Capture the cell that displays the provided text and extract its (X, Y) central coordinate. 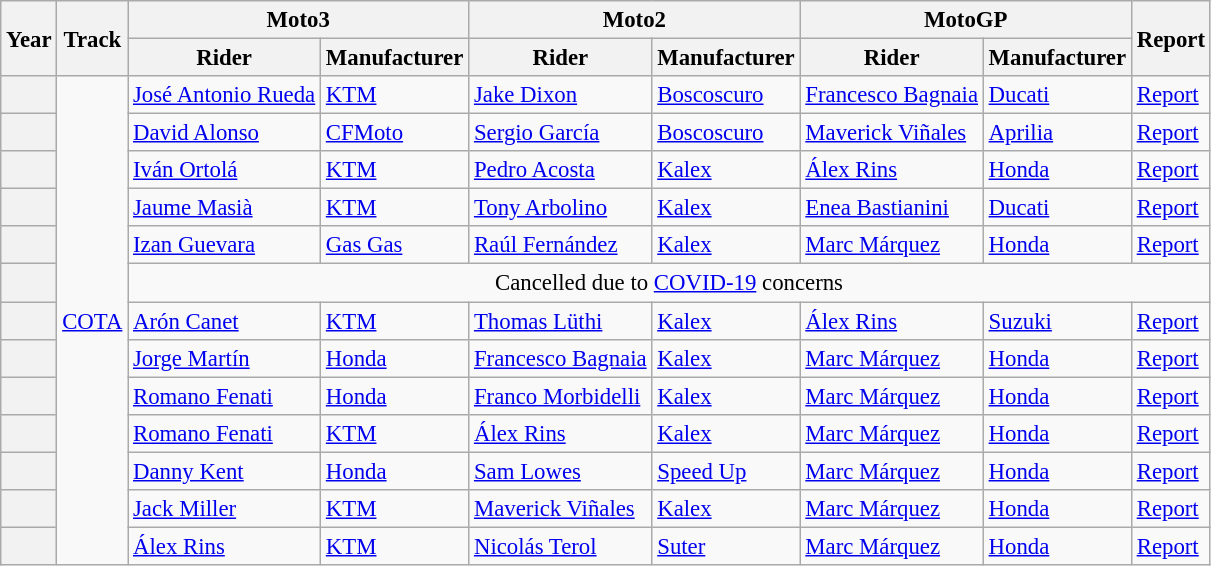
Speed Up (726, 471)
Raúl Fernández (560, 245)
Year (29, 38)
Nicolás Terol (560, 546)
Danny Kent (224, 471)
Jack Miller (224, 509)
Sam Lowes (560, 471)
Enea Bastianini (892, 208)
COTA (92, 320)
Izan Guevara (224, 245)
Arón Canet (224, 321)
Thomas Lüthi (560, 321)
Suzuki (1057, 321)
Track (92, 38)
Sergio García (560, 133)
Jaume Masià (224, 208)
Cancelled due to COVID-19 concerns (670, 283)
Tony Arbolino (560, 208)
Moto3 (298, 20)
Gas Gas (395, 245)
Franco Morbidelli (560, 396)
Suter (726, 546)
Aprilia (1057, 133)
David Alonso (224, 133)
MotoGP (966, 20)
Iván Ortolá (224, 170)
Jorge Martín (224, 358)
CFMoto (395, 133)
Moto2 (634, 20)
José Antonio Rueda (224, 95)
Jake Dixon (560, 95)
Pedro Acosta (560, 170)
